Extract the (x, y) coordinate from the center of the cell holding the provided text.  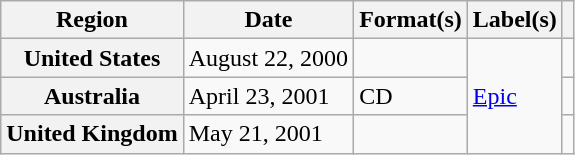
Epic (514, 96)
April 23, 2001 (268, 96)
August 22, 2000 (268, 58)
CD (411, 96)
Australia (92, 96)
Format(s) (411, 20)
Date (268, 20)
United Kingdom (92, 134)
Label(s) (514, 20)
Region (92, 20)
May 21, 2001 (268, 134)
United States (92, 58)
